Extract the [X, Y] coordinate from the center of the cell holding the provided text.  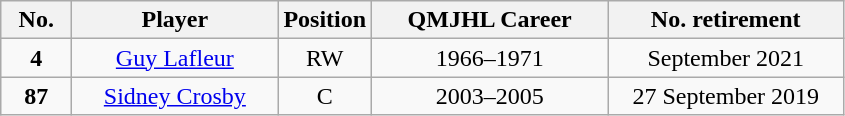
1966–1971 [490, 58]
September 2021 [726, 58]
Position [325, 20]
2003–2005 [490, 96]
Guy Lafleur [175, 58]
RW [325, 58]
QMJHL Career [490, 20]
Sidney Crosby [175, 96]
87 [36, 96]
27 September 2019 [726, 96]
Player [175, 20]
C [325, 96]
4 [36, 58]
No. retirement [726, 20]
No. [36, 20]
